Find where the given text appears and provide that cell's center as [X, Y] coordinate. 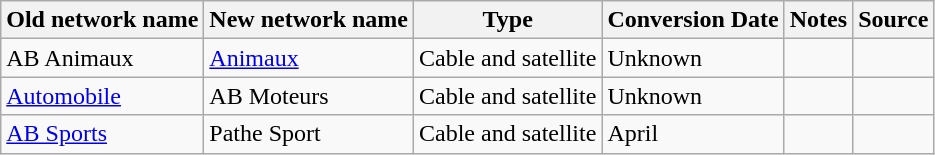
AB Moteurs [309, 96]
Source [894, 20]
New network name [309, 20]
April [693, 134]
AB Animaux [102, 58]
Animaux [309, 58]
Type [508, 20]
Automobile [102, 96]
Pathe Sport [309, 134]
Old network name [102, 20]
Conversion Date [693, 20]
Notes [818, 20]
AB Sports [102, 134]
